Output the (X, Y) coordinate of the center of the cell containing the given text.  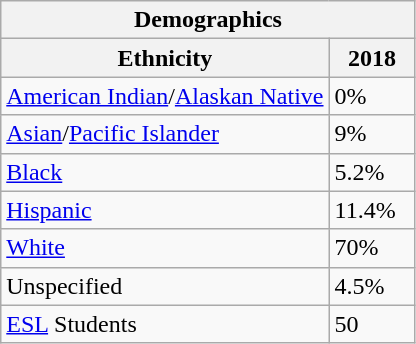
Demographics (208, 20)
2018 (372, 58)
0% (372, 96)
Unspecified (165, 286)
11.4% (372, 210)
9% (372, 134)
70% (372, 248)
Asian/Pacific Islander (165, 134)
5.2% (372, 172)
Ethnicity (165, 58)
White (165, 248)
50 (372, 324)
American Indian/Alaskan Native (165, 96)
4.5% (372, 286)
ESL Students (165, 324)
Black (165, 172)
Hispanic (165, 210)
